Locate the cell with the specified text and output its (X, Y) center coordinate. 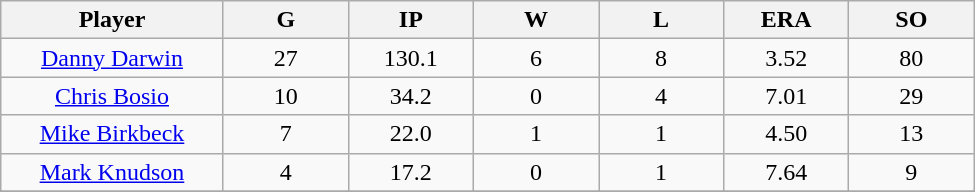
3.52 (786, 58)
SO (912, 20)
4.50 (786, 134)
10 (286, 96)
W (536, 20)
29 (912, 96)
7.01 (786, 96)
27 (286, 58)
L (662, 20)
IP (410, 20)
G (286, 20)
34.2 (410, 96)
130.1 (410, 58)
ERA (786, 20)
80 (912, 58)
6 (536, 58)
17.2 (410, 172)
7.64 (786, 172)
13 (912, 134)
7 (286, 134)
Chris Bosio (112, 96)
Mike Birkbeck (112, 134)
8 (662, 58)
22.0 (410, 134)
Danny Darwin (112, 58)
Mark Knudson (112, 172)
Player (112, 20)
9 (912, 172)
